Extract the (X, Y) coordinate from the center of the cell holding the provided text.  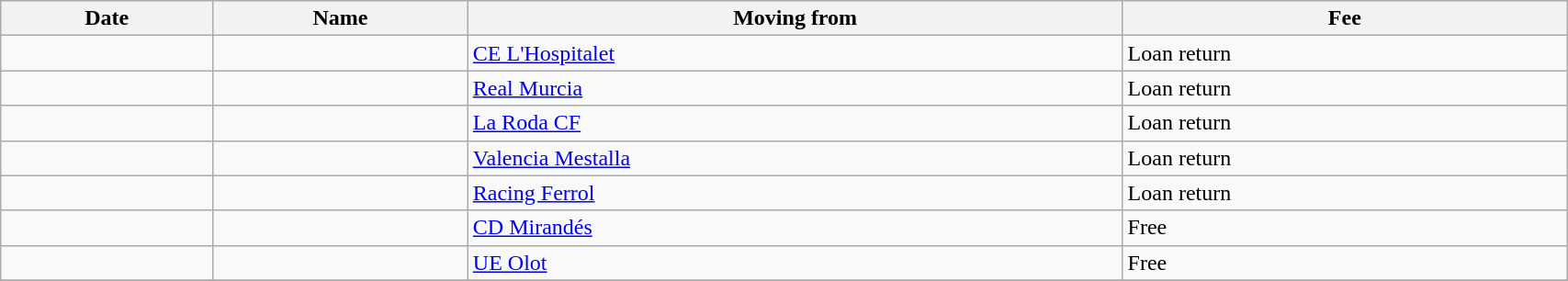
Valencia Mestalla (795, 158)
UE Olot (795, 263)
Fee (1345, 18)
Moving from (795, 18)
Name (341, 18)
CD Mirandés (795, 228)
La Roda CF (795, 123)
Date (107, 18)
Racing Ferrol (795, 193)
Real Murcia (795, 88)
CE L'Hospitalet (795, 53)
